Locate the cell with the specified text and output its (X, Y) center coordinate. 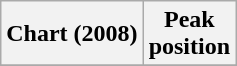
Chart (2008) (72, 34)
Peak position (189, 34)
